Capture the cell that displays the provided text and extract its [x, y] central coordinate. 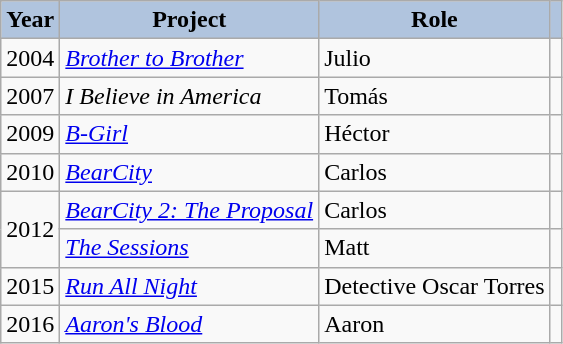
2004 [30, 58]
Héctor [435, 134]
Detective Oscar Torres [435, 286]
2015 [30, 286]
2010 [30, 172]
BearCity 2: The Proposal [190, 210]
Aaron [435, 324]
Aaron's Blood [190, 324]
2009 [30, 134]
I Believe in America [190, 96]
Role [435, 20]
2007 [30, 96]
Brother to Brother [190, 58]
Julio [435, 58]
2012 [30, 229]
Year [30, 20]
Matt [435, 248]
BearCity [190, 172]
2016 [30, 324]
Run All Night [190, 286]
B-Girl [190, 134]
Tomás [435, 96]
Project [190, 20]
The Sessions [190, 248]
